Detect which cell encompasses the target text, then output its [x, y] center coordinate. 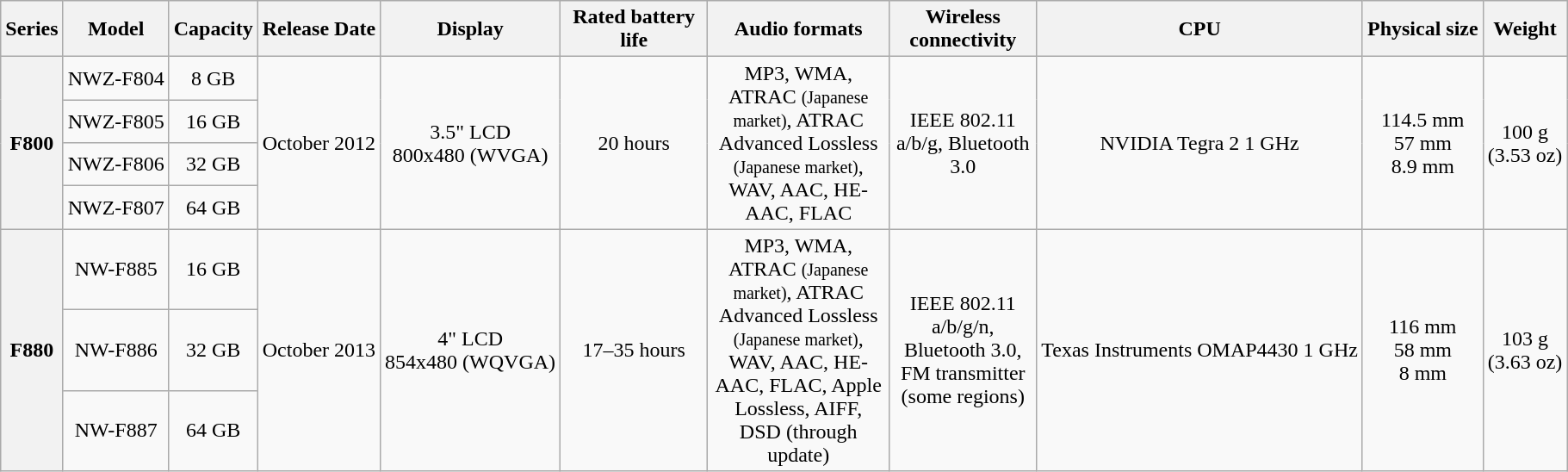
CPU [1200, 29]
NW-F887 [115, 431]
3.5" LCD800x480 (WVGA) [470, 143]
F880 [32, 350]
NWZ-F804 [115, 78]
F800 [32, 143]
8 GB [214, 78]
100 g(3.53 oz) [1525, 143]
NW-F885 [115, 270]
NW-F886 [115, 351]
October 2013 [319, 350]
Physical size [1422, 29]
Release Date [319, 29]
October 2012 [319, 143]
Wireless connectivity [963, 29]
NWZ-F805 [115, 121]
20 hours [634, 143]
103 g(3.63 oz) [1525, 350]
Series [32, 29]
Audio formats [799, 29]
116 mm58 mm8 mm [1422, 350]
MP3, WMA, ATRAC (Japanese market), ATRAC Advanced Lossless (Japanese market), WAV, AAC, HE-AAC, FLAC, Apple Lossless, AIFF, DSD (through update) [799, 350]
Texas Instruments OMAP4430 1 GHz [1200, 350]
17–35 hours [634, 350]
IEEE 802.11 a/b/g, Bluetooth 3.0 [963, 143]
NWZ-F806 [115, 165]
114.5 mm57 mm8.9 mm [1422, 143]
IEEE 802.11 a/b/g/n, Bluetooth 3.0, FM transmitter (some regions) [963, 350]
Capacity [214, 29]
4" LCD854x480 (WQVGA) [470, 350]
Rated battery life [634, 29]
NWZ-F807 [115, 208]
Display [470, 29]
NVIDIA Tegra 2 1 GHz [1200, 143]
Model [115, 29]
MP3, WMA, ATRAC (Japanese market), ATRAC Advanced Lossless (Japanese market), WAV, AAC, HE-AAC, FLAC [799, 143]
Weight [1525, 29]
